Pinpoint the cell where the given text exists, returning its [x, y] midpoint coordinate. 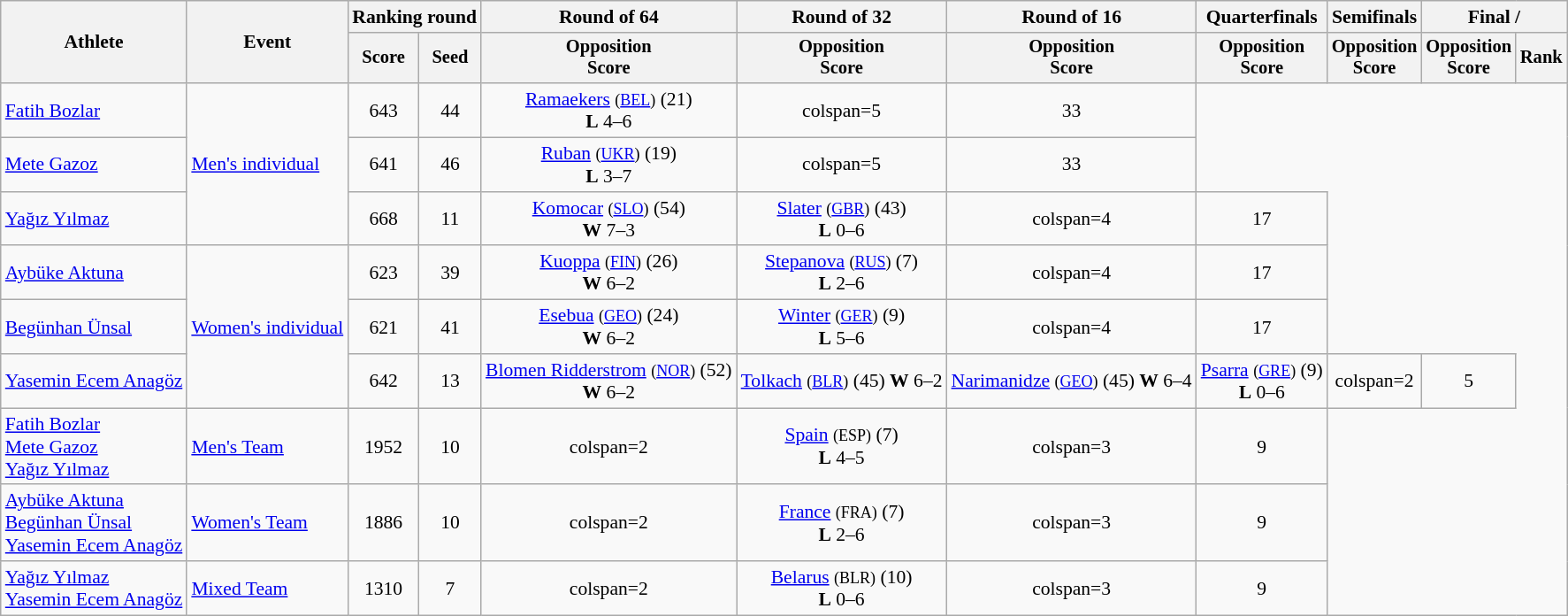
Tolkach (BLR) (45) W 6–2 [842, 381]
Esebua (GEO) (24) W 6–2 [608, 327]
Athlete [94, 42]
643 [384, 110]
Round of 64 [608, 17]
44 [450, 110]
Blomen Ridderstrom (NOR) (52) W 6–2 [608, 381]
Yağız YılmazYasemin Ecem Anagöz [94, 588]
Women's individual [267, 327]
Ramaekers (BEL) (21) L 4–6 [608, 110]
Seed [450, 58]
Komocar (SLO) (54) W 7–3 [608, 219]
Yağız Yılmaz [94, 219]
668 [384, 219]
Stepanova (RUS) (7) L 2–6 [842, 273]
Men's individual [267, 165]
Begünhan Ünsal [94, 327]
642 [384, 381]
Rank [1541, 58]
Slater (GBR) (43) L 0–6 [842, 219]
1952 [384, 446]
5 [1468, 381]
1310 [384, 588]
Aybüke Aktuna [94, 273]
Fatih Bozlar [94, 110]
Psarra (GRE) (9) L 0–6 [1262, 381]
621 [384, 327]
Yasemin Ecem Anagöz [94, 381]
Belarus (BLR) (10) L 0–6 [842, 588]
641 [384, 165]
Quarterfinals [1262, 17]
Round of 32 [842, 17]
Score [384, 58]
Ruban (UKR) (19) L 3–7 [608, 165]
Semifinals [1374, 17]
Final / [1494, 17]
39 [450, 273]
7 [450, 588]
11 [450, 219]
Men's Team [267, 446]
France (FRA) (7) L 2–6 [842, 524]
Event [267, 42]
Round of 16 [1072, 17]
Ranking round [414, 17]
41 [450, 327]
Winter (GER) (9) L 5–6 [842, 327]
Aybüke AktunaBegünhan ÜnsalYasemin Ecem Anagöz [94, 524]
Spain (ESP) (7) L 4–5 [842, 446]
Mete Gazoz [94, 165]
1886 [384, 524]
Mixed Team [267, 588]
Narimanidze (GEO) (45) W 6–4 [1072, 381]
623 [384, 273]
Women's Team [267, 524]
13 [450, 381]
Kuoppa (FIN) (26) W 6–2 [608, 273]
Fatih BozlarMete GazozYağız Yılmaz [94, 446]
46 [450, 165]
